Pinpoint the cell where the given text exists, returning its (x, y) midpoint coordinate. 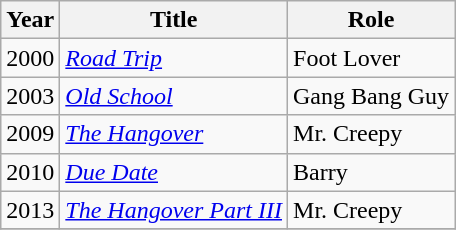
Gang Bang Guy (372, 96)
2009 (30, 134)
The Hangover Part III (174, 210)
Year (30, 20)
Old School (174, 96)
2010 (30, 172)
2003 (30, 96)
2013 (30, 210)
2000 (30, 58)
Barry (372, 172)
Foot Lover (372, 58)
Road Trip (174, 58)
Title (174, 20)
The Hangover (174, 134)
Due Date (174, 172)
Role (372, 20)
